Search for the cell housing the specified text and yield its (X, Y) center coordinate. 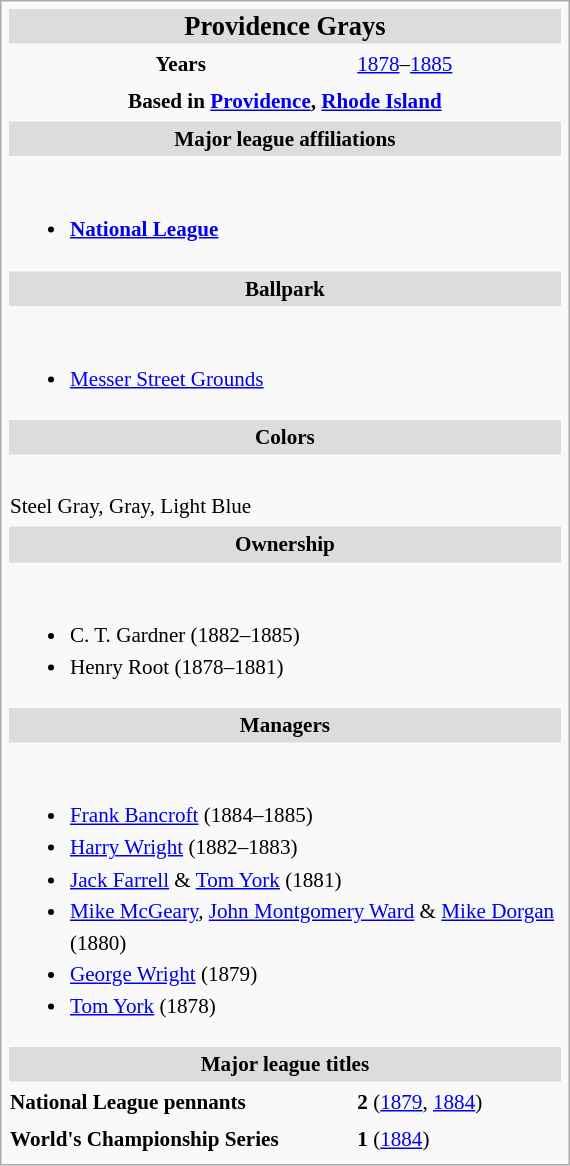
1878–1885 (459, 64)
Major league affiliations (284, 140)
1 (1884) (459, 1140)
National League pennants (180, 1102)
Managers (284, 726)
Ballpark (284, 288)
2 (1879, 1884) (459, 1102)
Colors (284, 438)
Providence Grays (284, 26)
Major league titles (284, 1064)
National League (284, 214)
World's Championship Series (180, 1140)
Years (180, 64)
Based in Providence, Rhode Island (284, 102)
Ownership (284, 544)
C. T. Gardner (1882–1885)Henry Root (1878–1881) (284, 635)
Steel Gray, Gray, Light Blue (284, 491)
Messer Street Grounds (284, 364)
